Locate the cell with the specified text and output its (X, Y) center coordinate. 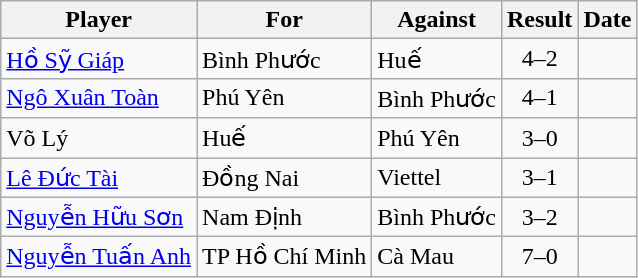
Date (608, 20)
7–0 (539, 257)
Nguyễn Hữu Sơn (99, 217)
Cà Mau (437, 257)
Võ Lý (99, 138)
3–2 (539, 217)
4–2 (539, 59)
TP Hồ Chí Minh (284, 257)
Player (99, 20)
Against (437, 20)
3–1 (539, 178)
Nguyễn Tuấn Anh (99, 257)
For (284, 20)
Viettel (437, 178)
Đồng Nai (284, 178)
4–1 (539, 98)
Nam Định (284, 217)
Hồ Sỹ Giáp (99, 59)
Ngô Xuân Toàn (99, 98)
Result (539, 20)
Lê Đức Tài (99, 178)
3–0 (539, 138)
